Return the [X, Y] coordinate for the center point of the cell that contains the specified text.  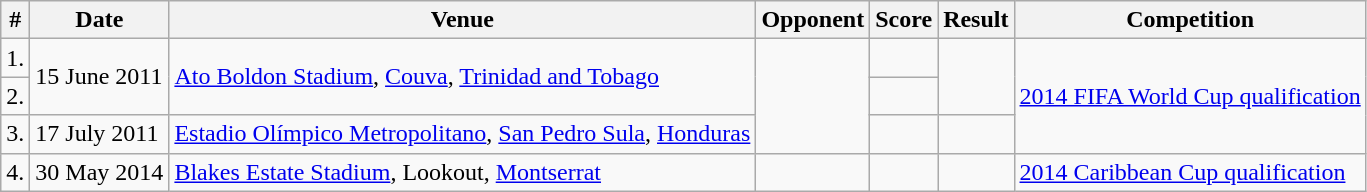
Ato Boldon Stadium, Couva, Trinidad and Tobago [462, 77]
Opponent [813, 20]
Score [904, 20]
15 June 2011 [100, 77]
17 July 2011 [100, 134]
2014 FIFA World Cup qualification [1190, 96]
2. [16, 96]
1. [16, 58]
Date [100, 20]
Blakes Estate Stadium, Lookout, Montserrat [462, 172]
2014 Caribbean Cup qualification [1190, 172]
4. [16, 172]
Estadio Olímpico Metropolitano, San Pedro Sula, Honduras [462, 134]
30 May 2014 [100, 172]
Result [976, 20]
Competition [1190, 20]
3. [16, 134]
Venue [462, 20]
# [16, 20]
